Find where the given text appears and provide that cell's center as (X, Y) coordinate. 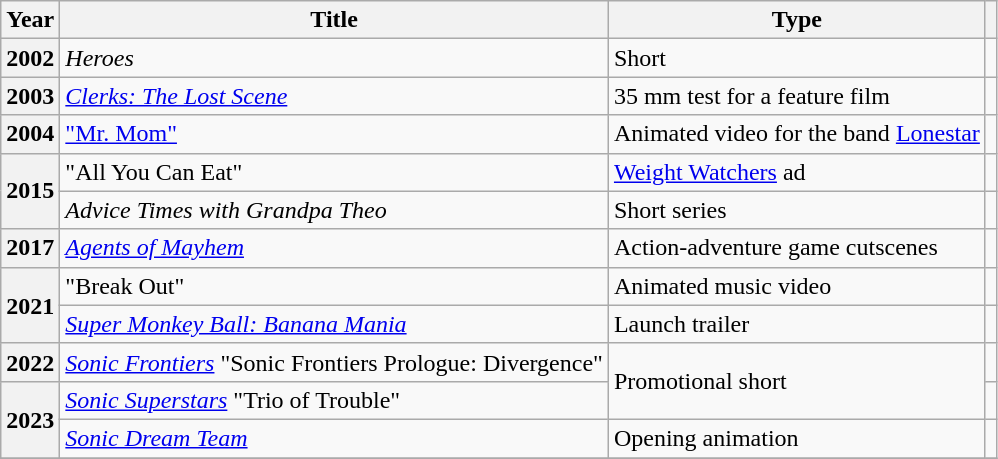
Sonic Superstars "Trio of Trouble" (334, 400)
"Mr. Mom" (334, 134)
2004 (30, 134)
Weight Watchers ad (796, 172)
Title (334, 20)
Heroes (334, 58)
Short (796, 58)
Clerks: The Lost Scene (334, 96)
Type (796, 20)
2017 (30, 248)
Short series (796, 210)
Launch trailer (796, 324)
Super Monkey Ball: Banana Mania (334, 324)
Year (30, 20)
2002 (30, 58)
35 mm test for a feature film (796, 96)
Sonic Dream Team (334, 438)
Agents of Mayhem (334, 248)
2003 (30, 96)
Animated music video (796, 286)
"All You Can Eat" (334, 172)
2015 (30, 191)
Opening animation (796, 438)
2021 (30, 305)
Sonic Frontiers "Sonic Frontiers Prologue: Divergence" (334, 362)
2023 (30, 419)
Advice Times with Grandpa Theo (334, 210)
Promotional short (796, 381)
2022 (30, 362)
Action-adventure game cutscenes (796, 248)
"Break Out" (334, 286)
Animated video for the band Lonestar (796, 134)
